Extract the [x, y] coordinate from the center of the cell holding the provided text.  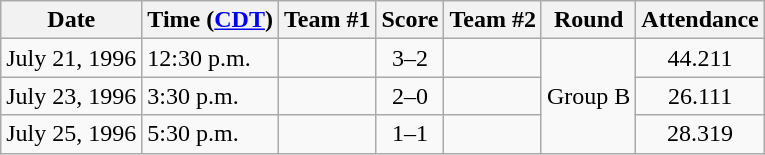
26.111 [700, 96]
12:30 p.m. [210, 58]
Round [588, 20]
2–0 [410, 96]
Date [72, 20]
Team #1 [327, 20]
July 23, 1996 [72, 96]
Time (CDT) [210, 20]
1–1 [410, 134]
Score [410, 20]
Attendance [700, 20]
July 25, 1996 [72, 134]
44.211 [700, 58]
Group B [588, 96]
3–2 [410, 58]
5:30 p.m. [210, 134]
3:30 p.m. [210, 96]
Team #2 [493, 20]
July 21, 1996 [72, 58]
28.319 [700, 134]
